Extract the (x, y) coordinate from the center of the cell holding the provided text.  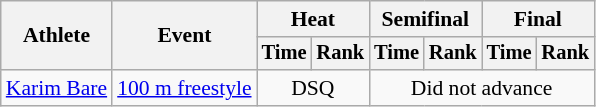
Event (184, 36)
Final (538, 19)
Semifinal (425, 19)
Athlete (56, 36)
100 m freestyle (184, 88)
Heat (313, 19)
Karim Bare (56, 88)
DSQ (313, 88)
Did not advance (482, 88)
